Capture the cell that displays the provided text and extract its [X, Y] central coordinate. 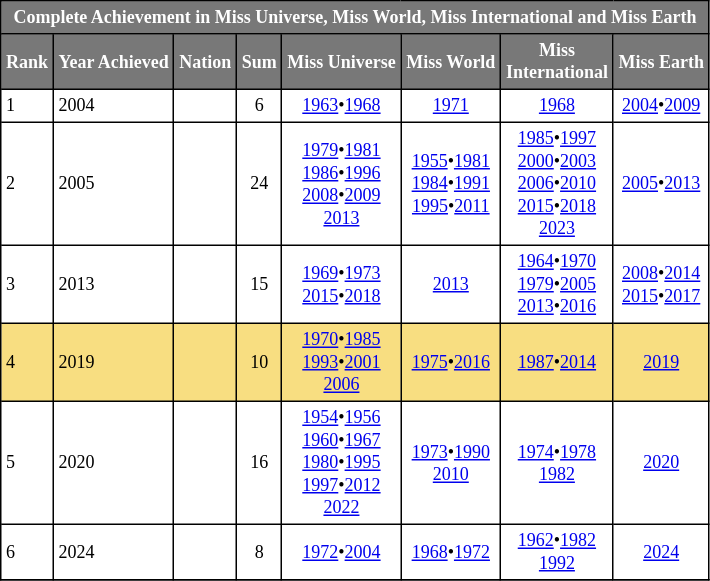
1955•19811984•19911995•2011 [451, 184]
16 [259, 462]
1968•1972 [451, 552]
2004•2009 [661, 106]
4 [28, 362]
1979•19811986•19962008•20092013 [342, 184]
1971 [451, 106]
2008•20142015•2017 [661, 284]
2005 [114, 184]
1963•1968 [342, 106]
Miss World [451, 62]
Sum [259, 62]
24 [259, 184]
1 [28, 106]
Miss Earth [661, 62]
1987•2014 [558, 362]
2005•2013 [661, 184]
1975•2016 [451, 362]
Nation [206, 62]
1969•19732015•2018 [342, 284]
1968 [558, 106]
Rank [28, 62]
MissInternational [558, 62]
Miss Universe [342, 62]
15 [259, 284]
2004 [114, 106]
1964•19701979•20052013•2016 [558, 284]
1962•19821992 [558, 552]
8 [259, 552]
1970•19851993•20012006 [342, 362]
Complete Achievement in Miss Universe, Miss World, Miss International and Miss Earth [355, 18]
1954•19561960•19671980•19951997•20122022 [342, 462]
1973•19902010 [451, 462]
1985•19972000•20032006•20102015•20182023 [558, 184]
2 [28, 184]
3 [28, 284]
1974•19781982 [558, 462]
Year Achieved [114, 62]
1972•2004 [342, 552]
10 [259, 362]
5 [28, 462]
